For the text-containing cell, return its midpoint in [x, y] coordinate format. 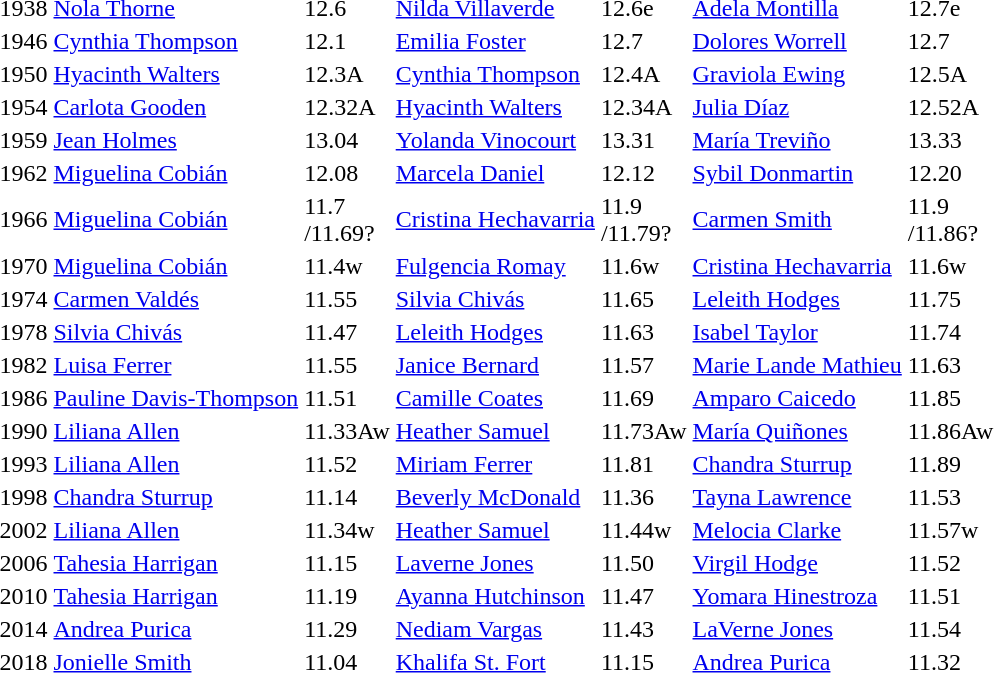
11.65 [644, 299]
11.51 [348, 398]
Camille Coates [495, 398]
Jean Holmes [176, 140]
12.7 [644, 41]
11.73Aw [644, 431]
12.08 [348, 173]
12.3A [348, 74]
Pauline Davis-Thompson [176, 398]
13.31 [644, 140]
Dolores Worrell [797, 41]
11.36 [644, 497]
11.29 [348, 629]
Ayanna Hutchinson [495, 596]
11.44w [644, 530]
12.34A [644, 107]
Carmen Valdés [176, 299]
Andrea Purica [176, 629]
Melocia Clarke [797, 530]
11.33Aw [348, 431]
Julia Díaz [797, 107]
Luisa Ferrer [176, 365]
Emilia Foster [495, 41]
11.43 [644, 629]
Miriam Ferrer [495, 464]
Marie Lande Mathieu [797, 365]
12.32A [348, 107]
Nediam Vargas [495, 629]
Beverly McDonald [495, 497]
11.34w [348, 530]
Carmen Smith [797, 220]
Marcela Daniel [495, 173]
Carlota Gooden [176, 107]
Sybil Donmartin [797, 173]
11.6w [644, 266]
Virgil Hodge [797, 563]
11.50 [644, 563]
11.14 [348, 497]
María Treviño [797, 140]
María Quiñones [797, 431]
Fulgencia Romay [495, 266]
13.04 [348, 140]
11.63 [644, 332]
Yolanda Vinocourt [495, 140]
Yomara Hinestroza [797, 596]
Tayna Lawrence [797, 497]
LaVerne Jones [797, 629]
11.19 [348, 596]
12.4A [644, 74]
11.57 [644, 365]
Laverne Jones [495, 563]
12.12 [644, 173]
Isabel Taylor [797, 332]
Amparo Caicedo [797, 398]
11.81 [644, 464]
12.1 [348, 41]
11.15 [348, 563]
11.9/11.79? [644, 220]
11.52 [348, 464]
11.4w [348, 266]
Graviola Ewing [797, 74]
Janice Bernard [495, 365]
11.69 [644, 398]
11.7/11.69? [348, 220]
